Determine the (X, Y) coordinate at the center of the cell enclosing the given text.  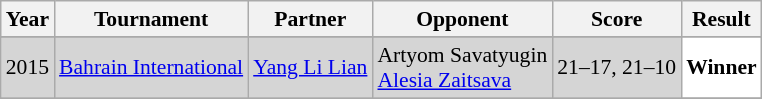
Bahrain International (151, 68)
Partner (310, 19)
Score (616, 19)
21–17, 21–10 (616, 68)
Year (28, 19)
Result (722, 19)
Artyom Savatyugin Alesia Zaitsava (462, 68)
Yang Li Lian (310, 68)
Winner (722, 68)
Opponent (462, 19)
2015 (28, 68)
Tournament (151, 19)
